Detect which cell encompasses the target text, then output its (x, y) center coordinate. 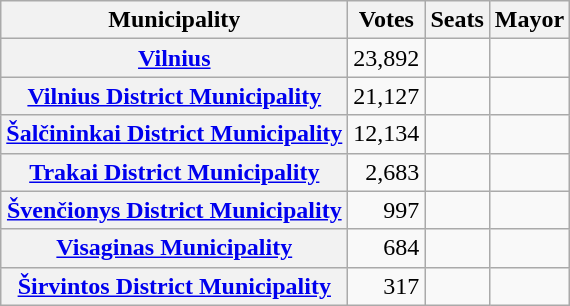
Šalčininkai District Municipality (174, 134)
23,892 (386, 58)
Vilnius (174, 58)
Votes (386, 20)
Trakai District Municipality (174, 172)
2,683 (386, 172)
Vilnius District Municipality (174, 96)
Mayor (529, 20)
997 (386, 210)
21,127 (386, 96)
Seats (457, 20)
Visaginas Municipality (174, 248)
Širvintos District Municipality (174, 286)
684 (386, 248)
12,134 (386, 134)
Municipality (174, 20)
317 (386, 286)
Švenčionys District Municipality (174, 210)
